Output the (x, y) coordinate of the center of the cell containing the given text.  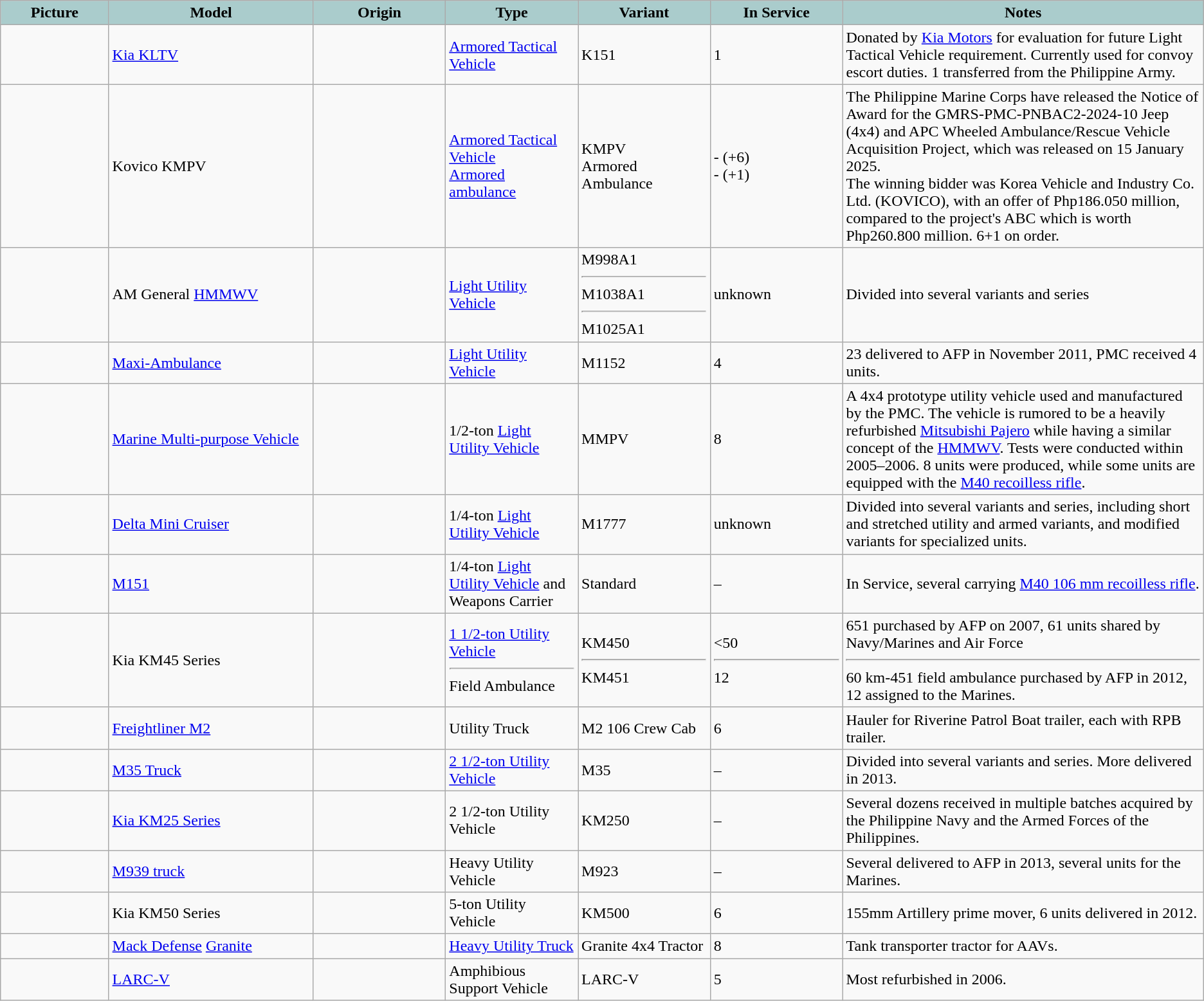
1/4-ton Light Utility Vehicle and Weapons Carrier (512, 583)
Freightliner M2 (211, 728)
KM250 (644, 820)
Kia KLTV (211, 55)
4 (776, 363)
In Service, several carrying M40 106 mm recoilless rifle. (1023, 583)
M939 truck (211, 871)
Several dozens received in multiple batches acquired by the Philippine Navy and the Armed Forces of the Philippines. (1023, 820)
M2 106 Crew Cab (644, 728)
1 1/2-ton Utility VehicleField Ambulance (512, 660)
5 (776, 979)
<5012 (776, 660)
Heavy Utility Vehicle (512, 871)
M1152 (644, 363)
KM500 (644, 914)
In Service (776, 13)
Most refurbished in 2006. (1023, 979)
Picture (55, 13)
Type (512, 13)
Kia KM50 Series (211, 914)
Marine Multi-purpose Vehicle (211, 439)
M998A1M1038A1M1025A1 (644, 295)
- (+6)- (+1) (776, 166)
Heavy Utility Truck (512, 946)
155mm Artillery prime mover, 6 units delivered in 2012. (1023, 914)
Amphibious Support Vehicle (512, 979)
K151 (644, 55)
Delta Mini Cruiser (211, 524)
Kia KM25 Series (211, 820)
Utility Truck (512, 728)
MMPV (644, 439)
M35 (644, 769)
Armored Tactical Vehicle (512, 55)
Variant (644, 13)
Kovico KMPV (211, 166)
Several delivered to AFP in 2013, several units for the Marines. (1023, 871)
Granite 4x4 Tractor (644, 946)
Divided into several variants and series, including short and stretched utility and armed variants, and modified variants for specialized units. (1023, 524)
M1777 (644, 524)
Maxi-Ambulance (211, 363)
Divided into several variants and series. More delivered in 2013. (1023, 769)
1 (776, 55)
5-ton Utility Vehicle (512, 914)
M35 Truck (211, 769)
Model (211, 13)
Standard (644, 583)
KMPVArmored Ambulance (644, 166)
KM450KM451 (644, 660)
Origin (379, 13)
23 delivered to AFP in November 2011, PMC received 4 units. (1023, 363)
Kia KM45 Series (211, 660)
1/4-ton Light Utility Vehicle (512, 524)
AM General HMMWV (211, 295)
Tank transporter tractor for AAVs. (1023, 946)
Armored Tactical VehicleArmored ambulance (512, 166)
Hauler for Riverine Patrol Boat trailer, each with RPB trailer. (1023, 728)
Notes (1023, 13)
Divided into several variants and series (1023, 295)
M923 (644, 871)
Mack Defense Granite (211, 946)
M151 (211, 583)
1/2-ton Light Utility Vehicle (512, 439)
